Scan for the cell matching the given text and deliver its (x, y) coordinate at center. 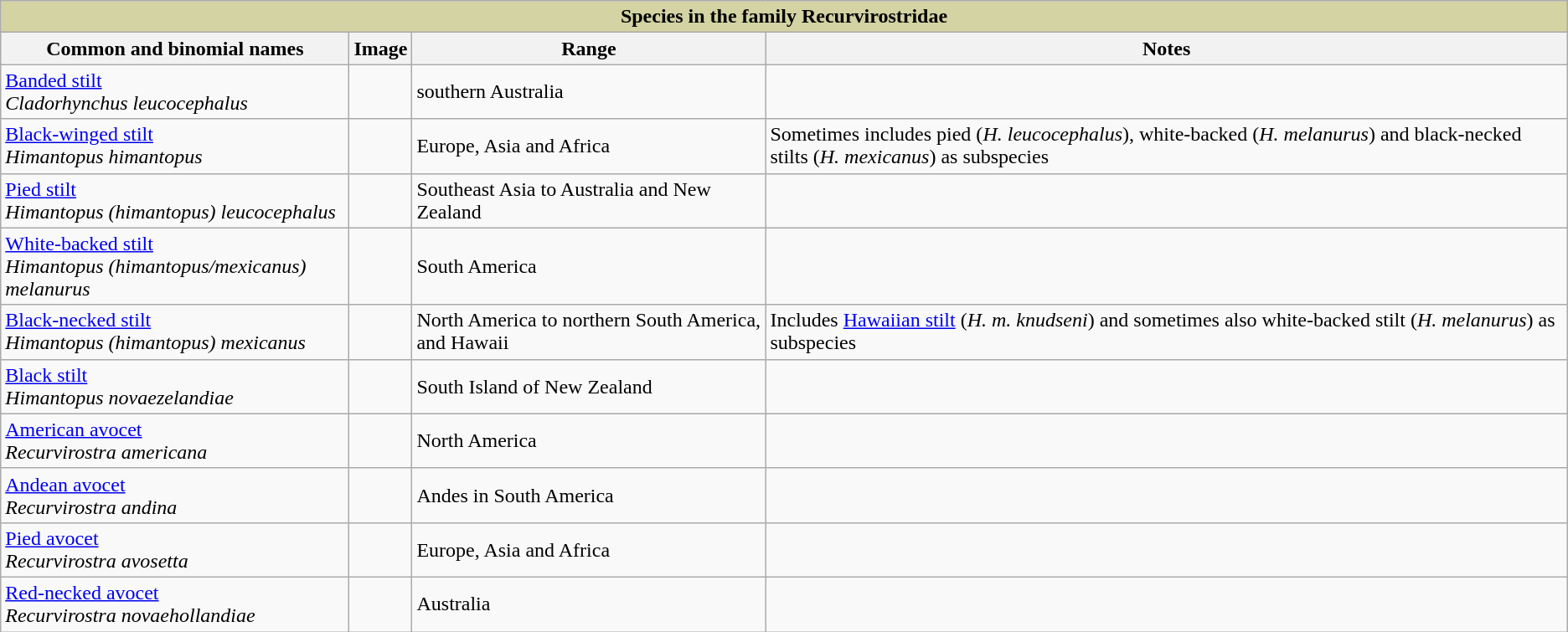
Southeast Asia to Australia and New Zealand (589, 201)
Andean avocetRecurvirostra andina (175, 496)
Black-winged stiltHimantopus himantopus (175, 146)
South Island of New Zealand (589, 387)
Notes (1166, 49)
Australia (589, 604)
Pied stiltHimantopus (himantopus) leucocephalus (175, 201)
South America (589, 266)
North America to northern South America, and Hawaii (589, 331)
Pied avocetRecurvirostra avosetta (175, 549)
Common and binomial names (175, 49)
southern Australia (589, 92)
Range (589, 49)
American avocetRecurvirostra americana (175, 440)
Black-necked stiltHimantopus (himantopus) mexicanus (175, 331)
White-backed stiltHimantopus (himantopus/mexicanus) melanurus (175, 266)
Red-necked avocetRecurvirostra novaehollandiae (175, 604)
Black stiltHimantopus novaezelandiae (175, 387)
Banded stiltCladorhynchus leucocephalus (175, 92)
Sometimes includes pied (H. leucocephalus), white-backed (H. melanurus) and black-necked stilts (H. mexicanus) as subspecies (1166, 146)
North America (589, 440)
Includes Hawaiian stilt (H. m. knudseni) and sometimes also white-backed stilt (H. melanurus) as subspecies (1166, 331)
Andes in South America (589, 496)
Species in the family Recurvirostridae (784, 17)
Image (380, 49)
